Locate the cell with the specified text and output its (X, Y) center coordinate. 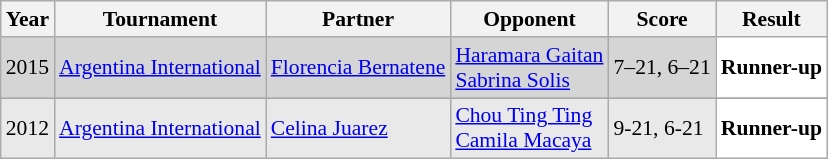
Celina Juarez (358, 128)
2015 (28, 68)
7–21, 6–21 (662, 68)
Florencia Bernatene (358, 68)
Chou Ting Ting Camila Macaya (529, 128)
2012 (28, 128)
Score (662, 19)
Result (772, 19)
Haramara Gaitan Sabrina Solis (529, 68)
Year (28, 19)
9-21, 6-21 (662, 128)
Tournament (160, 19)
Opponent (529, 19)
Partner (358, 19)
